Extract the (x, y) coordinate from the center of the cell holding the provided text.  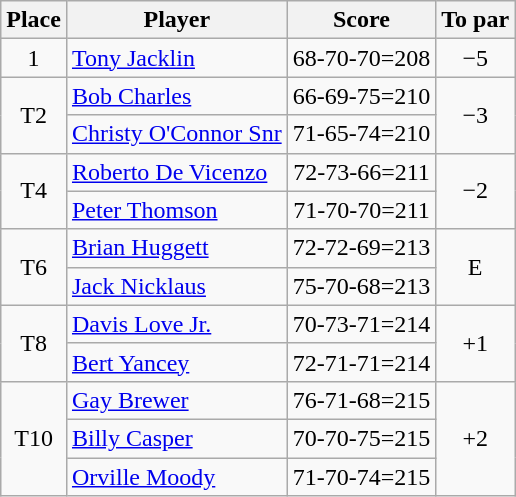
76-71-68=215 (362, 400)
−3 (476, 115)
71-65-74=210 (362, 134)
T6 (34, 267)
Player (176, 20)
Place (34, 20)
71-70-70=211 (362, 210)
Bert Yancey (176, 362)
70-73-71=214 (362, 324)
−2 (476, 191)
68-70-70=208 (362, 58)
Tony Jacklin (176, 58)
66-69-75=210 (362, 96)
+1 (476, 343)
Peter Thomson (176, 210)
T8 (34, 343)
Jack Nicklaus (176, 286)
Brian Huggett (176, 248)
T2 (34, 115)
72-71-71=214 (362, 362)
Davis Love Jr. (176, 324)
72-73-66=211 (362, 172)
Score (362, 20)
E (476, 267)
+2 (476, 438)
T4 (34, 191)
Bob Charles (176, 96)
1 (34, 58)
−5 (476, 58)
T10 (34, 438)
Orville Moody (176, 477)
Christy O'Connor Snr (176, 134)
Gay Brewer (176, 400)
72-72-69=213 (362, 248)
71-70-74=215 (362, 477)
Roberto De Vicenzo (176, 172)
Billy Casper (176, 438)
70-70-75=215 (362, 438)
To par (476, 20)
75-70-68=213 (362, 286)
